Output the (X, Y) coordinate of the center of the cell containing the given text.  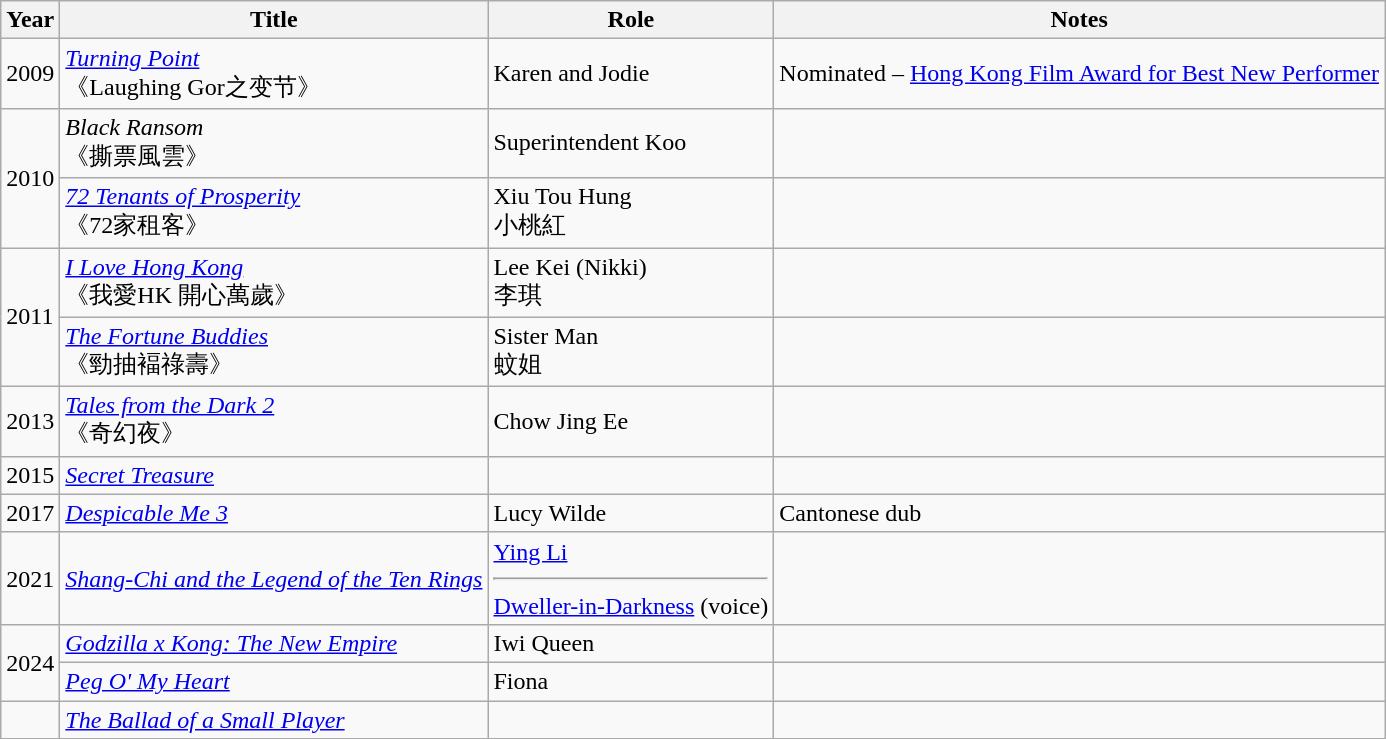
72 Tenants of Prosperity 《72家租客》 (274, 213)
Peg O' My Heart (274, 681)
Despicable Me 3 (274, 513)
Fiona (631, 681)
Godzilla x Kong: The New Empire (274, 643)
Iwi Queen (631, 643)
Tales from the Dark 2《奇幻夜》 (274, 422)
Xiu Tou Hung 小桃紅 (631, 213)
Karen and Jodie (631, 74)
The Ballad of a Small Player (274, 719)
The Fortune Buddies《勁抽褔祿壽》 (274, 352)
I Love Hong Kong 《我愛HK 開心萬歲》 (274, 283)
2021 (30, 578)
2013 (30, 422)
Nominated – Hong Kong Film Award for Best New Performer (1080, 74)
2010 (30, 178)
Notes (1080, 20)
Cantonese dub (1080, 513)
Shang-Chi and the Legend of the Ten Rings (274, 578)
Lee Kei (Nikki) 李琪 (631, 283)
Year (30, 20)
Ying LiDweller-in-Darkness (voice) (631, 578)
Title (274, 20)
2011 (30, 318)
Lucy Wilde (631, 513)
Chow Jing Ee (631, 422)
2024 (30, 662)
2009 (30, 74)
Black Ransom《撕票風雲》 (274, 143)
Superintendent Koo (631, 143)
Sister Man蚊姐 (631, 352)
2015 (30, 475)
Turning Point 《Laughing Gor之变节》 (274, 74)
2017 (30, 513)
Secret Treasure (274, 475)
Role (631, 20)
